Return [x, y] of the center of cell containing provided text 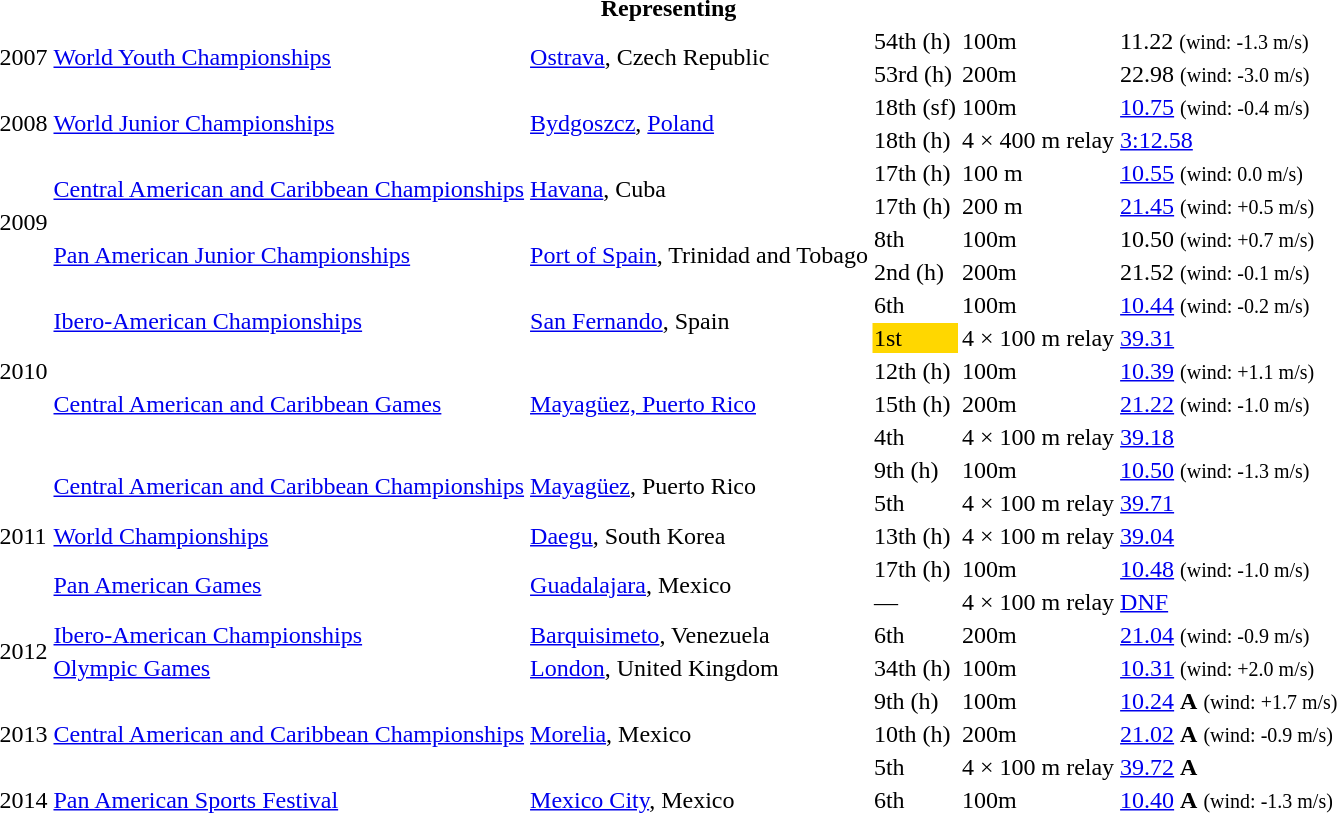
San Fernando, Spain [700, 322]
8th [914, 239]
Pan American Games [289, 586]
54th (h) [914, 41]
34th (h) [914, 668]
100 m [1038, 173]
4 × 400 m relay [1038, 140]
Havana, Cuba [700, 190]
Pan American Junior Championships [289, 256]
18th (h) [914, 140]
World Championships [289, 536]
Port of Spain, Trinidad and Tobago [700, 256]
Barquisimeto, Venezuela [700, 635]
Daegu, South Korea [700, 536]
— [914, 602]
Ostrava, Czech Republic [700, 58]
4th [914, 437]
13th (h) [914, 536]
12th (h) [914, 371]
Morelia, Mexico [700, 734]
Olympic Games [289, 668]
Bydgoszcz, Poland [700, 124]
2nd (h) [914, 272]
Central American and Caribbean Games [289, 404]
18th (sf) [914, 107]
1st [914, 338]
Guadalajara, Mexico [700, 586]
World Junior Championships [289, 124]
World Youth Championships [289, 58]
200 m [1038, 206]
London, United Kingdom [700, 668]
15th (h) [914, 404]
10th (h) [914, 734]
53rd (h) [914, 74]
